Pinpoint the cell where the given text exists, returning its (x, y) midpoint coordinate. 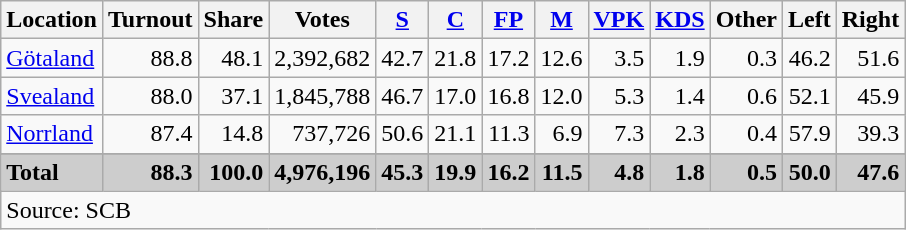
4.8 (619, 172)
47.6 (870, 172)
88.8 (150, 58)
Turnout (150, 20)
87.4 (150, 134)
21.1 (456, 134)
Other (746, 20)
39.3 (870, 134)
46.2 (810, 58)
0.6 (746, 96)
6.9 (562, 134)
50.6 (402, 134)
100.0 (234, 172)
Götaland (52, 58)
17.0 (456, 96)
46.7 (402, 96)
Total (52, 172)
88.3 (150, 172)
Right (870, 20)
88.0 (150, 96)
19.9 (456, 172)
4,976,196 (322, 172)
17.2 (508, 58)
C (456, 20)
Source: SCB (453, 210)
12.6 (562, 58)
12.0 (562, 96)
11.3 (508, 134)
57.9 (810, 134)
1.8 (680, 172)
37.1 (234, 96)
737,726 (322, 134)
Location (52, 20)
7.3 (619, 134)
16.8 (508, 96)
45.3 (402, 172)
M (562, 20)
51.6 (870, 58)
1.4 (680, 96)
45.9 (870, 96)
Votes (322, 20)
2,392,682 (322, 58)
1.9 (680, 58)
Share (234, 20)
VPK (619, 20)
KDS (680, 20)
16.2 (508, 172)
52.1 (810, 96)
50.0 (810, 172)
14.8 (234, 134)
0.4 (746, 134)
3.5 (619, 58)
1,845,788 (322, 96)
21.8 (456, 58)
0.5 (746, 172)
42.7 (402, 58)
48.1 (234, 58)
Svealand (52, 96)
Left (810, 20)
FP (508, 20)
5.3 (619, 96)
0.3 (746, 58)
2.3 (680, 134)
11.5 (562, 172)
Norrland (52, 134)
S (402, 20)
